For the text-containing cell, return its midpoint in [x, y] coordinate format. 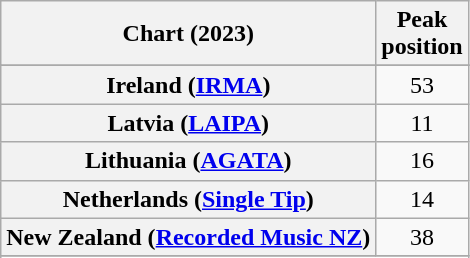
16 [422, 161]
Peakposition [422, 34]
Netherlands (Single Tip) [188, 199]
Chart (2023) [188, 34]
Ireland (IRMA) [188, 85]
Latvia (LAIPA) [188, 123]
53 [422, 85]
New Zealand (Recorded Music NZ) [188, 237]
14 [422, 199]
11 [422, 123]
Lithuania (AGATA) [188, 161]
38 [422, 237]
